Locate the cell with the specified text and output its (X, Y) center coordinate. 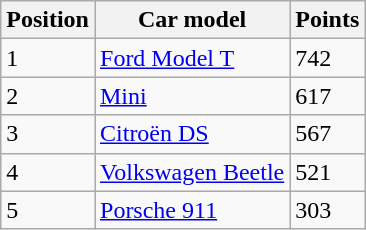
Citroën DS (192, 134)
567 (328, 134)
Car model (192, 20)
521 (328, 172)
Volkswagen Beetle (192, 172)
Ford Model T (192, 58)
5 (48, 210)
1 (48, 58)
Mini (192, 96)
Position (48, 20)
303 (328, 210)
2 (48, 96)
4 (48, 172)
742 (328, 58)
Porsche 911 (192, 210)
Points (328, 20)
3 (48, 134)
617 (328, 96)
